From the cell containing the given text, extract its center point as (X, Y) coordinate. 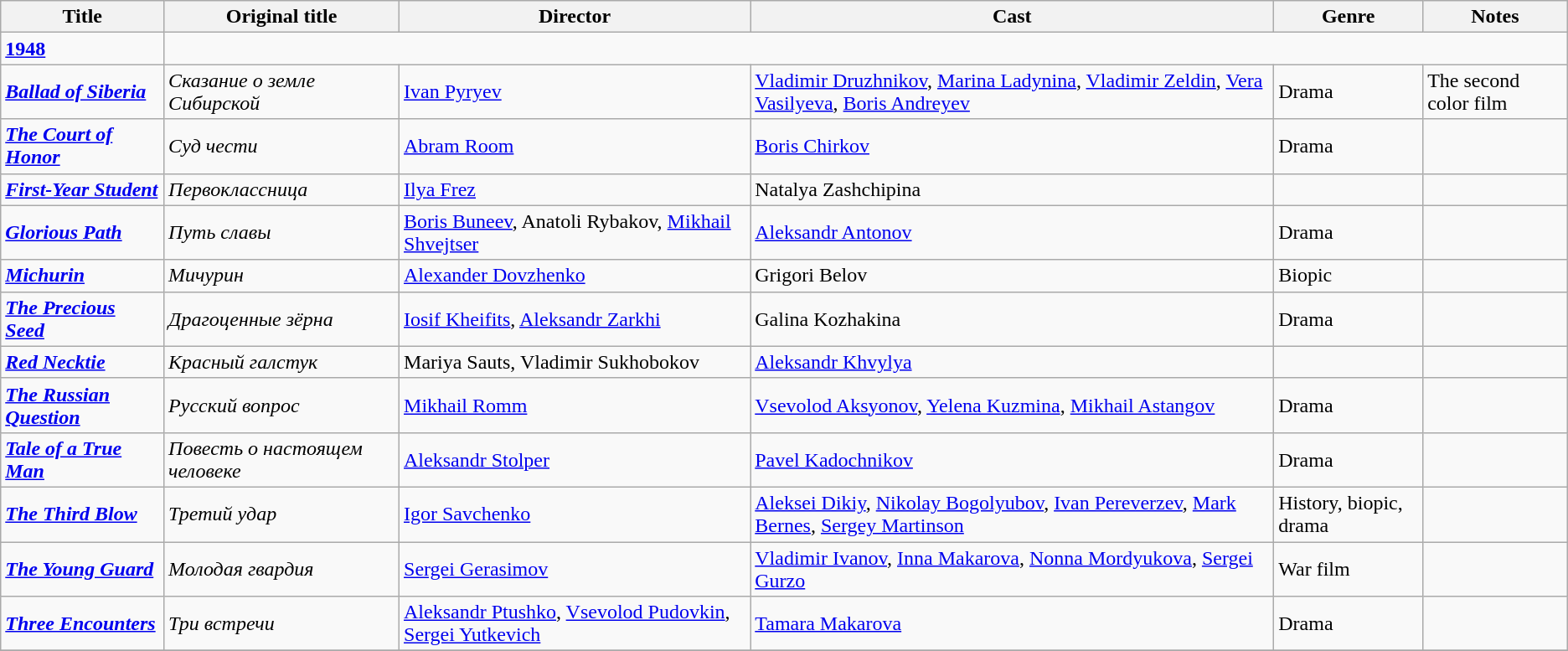
Aleksandr Ptushko, Vsevolod Pudovkin, Sergei Yutkevich (575, 623)
Sergei Gerasimov (575, 568)
The Young Guard (82, 568)
Красный галстук (281, 362)
Мичурин (281, 276)
Genre (1349, 17)
Natalya Zashchipina (1012, 189)
Abram Room (575, 146)
Pavel Kadochnikov (1012, 459)
Aleksandr Stolper (575, 459)
Director (575, 17)
Original title (281, 17)
History, biopic, drama (1349, 514)
Сказание о земле Сибирской (281, 92)
Notes (1496, 17)
Cast (1012, 17)
Молодая гвардия (281, 568)
Michurin (82, 276)
Aleksandr Khvylya (1012, 362)
1948 (82, 49)
Суд чести (281, 146)
Драгоценные зёрна (281, 318)
Первоклассница (281, 189)
Iosif Kheifits, Aleksandr Zarkhi (575, 318)
Tamara Makarova (1012, 623)
Aleksandr Antonov (1012, 233)
Alexander Dovzhenko (575, 276)
First-Year Student (82, 189)
Title (82, 17)
Три встречи (281, 623)
Путь славы (281, 233)
The Third Blow (82, 514)
Galina Kozhakina (1012, 318)
The Court of Honor (82, 146)
Mikhail Romm (575, 406)
Русский вопрос (281, 406)
Vladimir Ivanov, Inna Makarova, Nonna Mordyukova, Sergei Gurzo (1012, 568)
Mariya Sauts, Vladimir Sukhobokov (575, 362)
War film (1349, 568)
Vsevolod Aksyonov, Yelena Kuzmina, Mikhail Astangov (1012, 406)
Ballad of Siberia (82, 92)
Третий удар (281, 514)
The Precious Seed (82, 318)
Glorious Path (82, 233)
Igor Savchenko (575, 514)
Tale of a True Man (82, 459)
The second color film (1496, 92)
Boris Buneev, Anatoli Rybakov, Mikhail Shvejtser (575, 233)
Vladimir Druzhnikov, Marina Ladynina, Vladimir Zeldin, Vera Vasilyeva, Boris Andreyev (1012, 92)
Biopic (1349, 276)
Three Encounters (82, 623)
Boris Chirkov (1012, 146)
Ilya Frez (575, 189)
Red Necktie (82, 362)
Aleksei Dikiy, Nikolay Bogolyubov, Ivan Pereverzev, Mark Bernes, Sergey Martinson (1012, 514)
The Russian Question (82, 406)
Grigori Belov (1012, 276)
Повесть о настоящем человеке (281, 459)
Ivan Pyryev (575, 92)
